Provide the (x, y) coordinate of the cell's center where the given text is located.  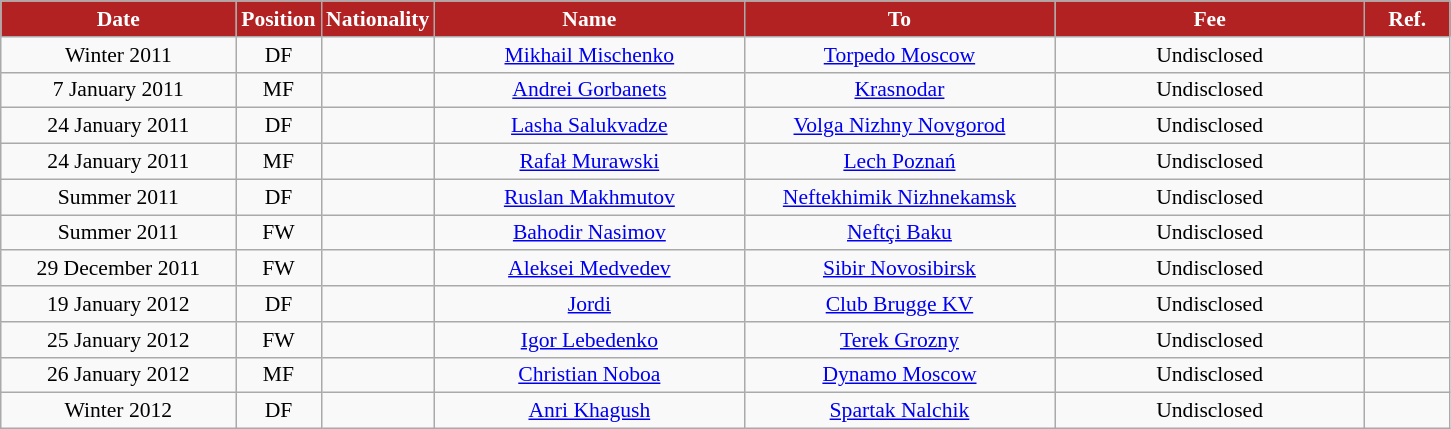
Krasnodar (899, 90)
26 January 2012 (118, 375)
Spartak Nalchik (899, 411)
Neftçi Baku (899, 233)
Neftekhimik Nizhnekamsk (899, 197)
7 January 2011 (118, 90)
Aleksei Medvedev (589, 269)
Bahodir Nasimov (589, 233)
25 January 2012 (118, 340)
Jordi (589, 304)
To (899, 19)
Nationality (378, 19)
Christian Noboa (589, 375)
Position (278, 19)
Mikhail Mischenko (589, 55)
Anri Khagush (589, 411)
Andrei Gorbanets (589, 90)
Torpedo Moscow (899, 55)
Dynamo Moscow (899, 375)
Club Brugge KV (899, 304)
Ruslan Makhmutov (589, 197)
Rafał Murawski (589, 162)
Winter 2011 (118, 55)
Winter 2012 (118, 411)
Terek Grozny (899, 340)
29 December 2011 (118, 269)
Date (118, 19)
Igor Lebedenko (589, 340)
Name (589, 19)
Volga Nizhny Novgorod (899, 126)
Sibir Novosibirsk (899, 269)
19 January 2012 (118, 304)
Lech Poznań (899, 162)
Lasha Salukvadze (589, 126)
Fee (1210, 19)
Ref. (1408, 19)
